From the cell containing the given text, extract its center point as [X, Y] coordinate. 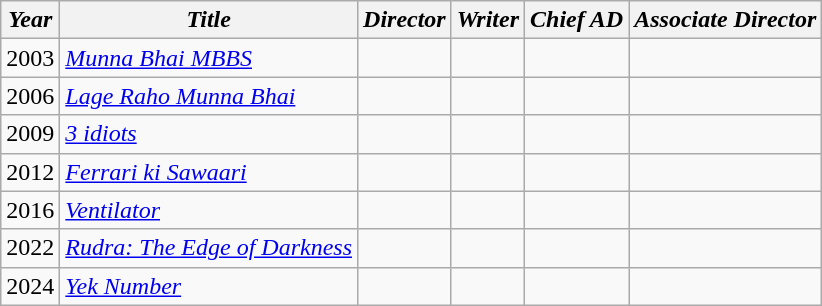
2012 [30, 172]
Lage Raho Munna Bhai [209, 96]
Year [30, 20]
2022 [30, 248]
Chief AD [577, 20]
Ferrari ki Sawaari [209, 172]
Title [209, 20]
2024 [30, 286]
Associate Director [726, 20]
Director [405, 20]
2009 [30, 134]
Writer [488, 20]
2003 [30, 58]
Ventilator [209, 210]
2006 [30, 96]
2016 [30, 210]
Munna Bhai MBBS [209, 58]
Yek Number [209, 286]
3 idiots [209, 134]
Rudra: The Edge of Darkness [209, 248]
